Extract the [X, Y] coordinate from the center of the cell holding the provided text.  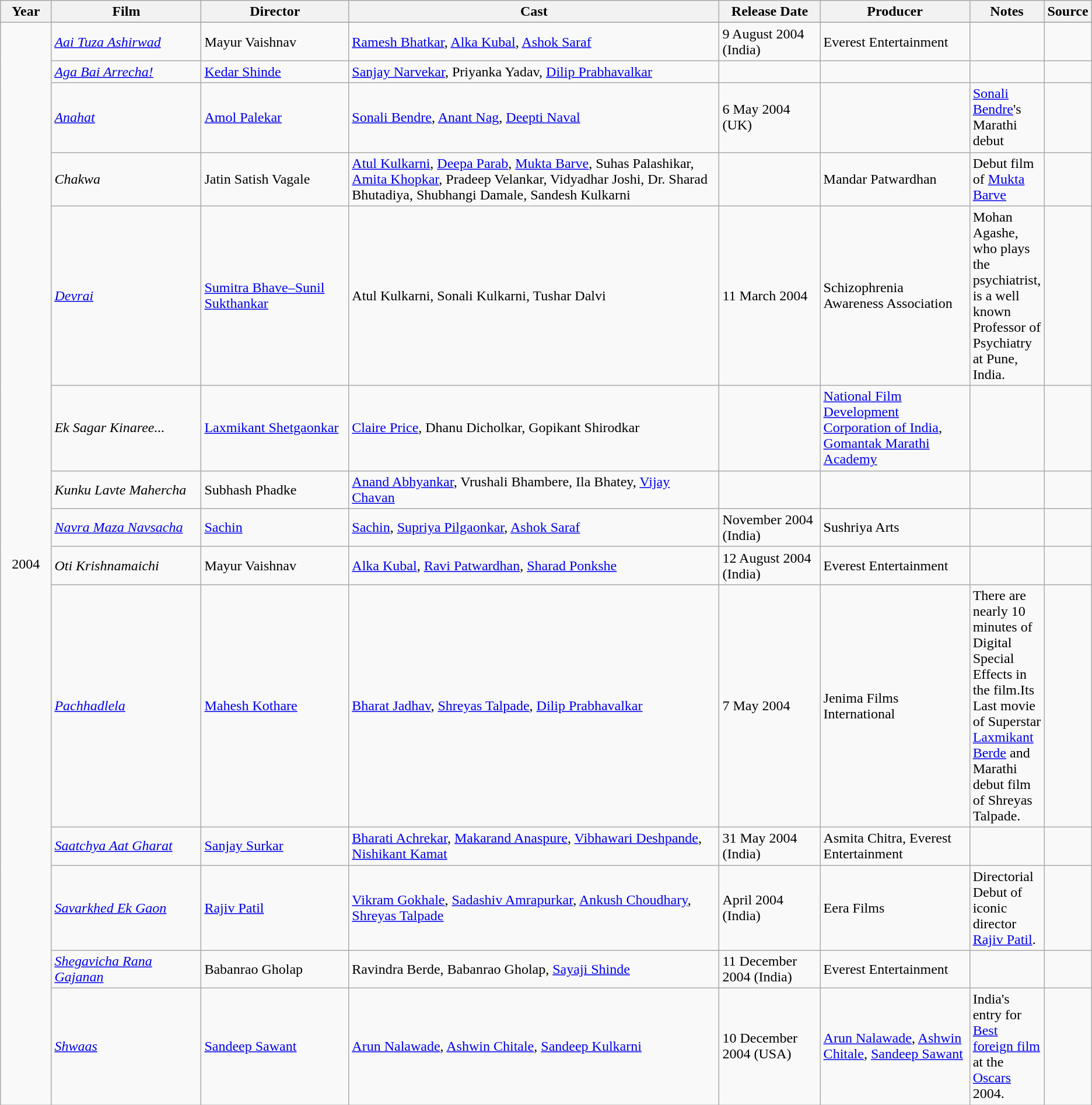
Bharati Achrekar, Makarand Anaspure, Vibhawari Deshpande, Nishikant Kamat [534, 846]
Directorial Debut of iconic director Rajiv Patil. [1007, 908]
Devrai [126, 296]
10 December 2004 (USA) [770, 1047]
Arun Nalawade, Ashwin Chitale, Sandeep Kulkarni [534, 1047]
Sachin [275, 527]
Release Date [770, 12]
April 2004 (India) [770, 908]
National Film Development Corporation of India, Gomantak Marathi Academy [895, 428]
Aai Tuza Ashirwad [126, 42]
Sanjay Surkar [275, 846]
November 2004 (India) [770, 527]
Mohan Agashe, who plays the psychiatrist, is a well known Professor of Psychiatry at Pune, India. [1007, 296]
Film [126, 12]
31 May 2004 (India) [770, 846]
Saatchya Aat Gharat [126, 846]
Sachin, Supriya Pilgaonkar, Ashok Saraf [534, 527]
Anahat [126, 118]
Savarkhed Ek Gaon [126, 908]
Atul Kulkarni, Sonali Kulkarni, Tushar Dalvi [534, 296]
Debut film of Mukta Barve [1007, 179]
6 May 2004 (UK) [770, 118]
Asmita Chitra, Everest Entertainment [895, 846]
Notes [1007, 12]
Laxmikant Shetgaonkar [275, 428]
Anand Abhyankar, Vrushali Bhambere, Ila Bhatey, Vijay Chavan [534, 490]
Eera Films [895, 908]
Rajiv Patil [275, 908]
Year [26, 12]
Shwaas [126, 1047]
Arun Nalawade, Ashwin Chitale, Sandeep Sawant [895, 1047]
Sanjay Narvekar, Priyanka Yadav, Dilip Prabhavalkar [534, 72]
Aga Bai Arrecha! [126, 72]
Chakwa [126, 179]
Ravindra Berde, Babanrao Gholap, Sayaji Shinde [534, 969]
Kedar Shinde [275, 72]
Shegavicha Rana Gajanan [126, 969]
Babanrao Gholap [275, 969]
Bharat Jadhav, Shreyas Talpade, Dilip Prabhavalkar [534, 706]
Sonali Bendre, Anant Nag, Deepti Naval [534, 118]
Director [275, 12]
Mandar Patwardhan [895, 179]
9 August 2004 (India) [770, 42]
Producer [895, 12]
Sumitra Bhave–Sunil Sukthankar [275, 296]
Kunku Lavte Mahercha [126, 490]
11 March 2004 [770, 296]
Sushriya Arts [895, 527]
Pachhadlela [126, 706]
Jenima Films International [895, 706]
Schizophrenia Awareness Association [895, 296]
Mahesh Kothare [275, 706]
2004 [26, 564]
Oti Krishnamaichi [126, 566]
Amol Palekar [275, 118]
Source [1067, 12]
Vikram Gokhale, Sadashiv Amrapurkar, Ankush Choudhary, Shreyas Talpade [534, 908]
Ek Sagar Kinaree... [126, 428]
Jatin Satish Vagale [275, 179]
India's entry for Best foreign film at the Oscars 2004. [1007, 1047]
Ramesh Bhatkar, Alka Kubal, Ashok Saraf [534, 42]
12 August 2004 (India) [770, 566]
Cast [534, 12]
Claire Price, Dhanu Dicholkar, Gopikant Shirodkar [534, 428]
Navra Maza Navsacha [126, 527]
Subhash Phadke [275, 490]
11 December 2004 (India) [770, 969]
Alka Kubal, Ravi Patwardhan, Sharad Ponkshe [534, 566]
Sandeep Sawant [275, 1047]
7 May 2004 [770, 706]
Sonali Bendre's Marathi debut [1007, 118]
